Return [X, Y] of the center of cell containing provided text 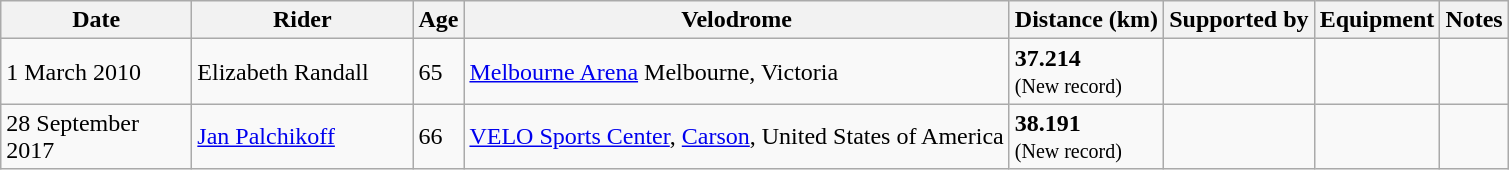
Melbourne Arena Melbourne, Victoria [736, 72]
Distance (km) [1086, 20]
Equipment [1377, 20]
Notes [1474, 20]
38.191(New record) [1086, 136]
Velodrome [736, 20]
Elizabeth Randall [302, 72]
Age [438, 20]
Rider [302, 20]
65 [438, 72]
Jan Palchikoff [302, 136]
VELO Sports Center, Carson, United States of America [736, 136]
28 September 2017 [96, 136]
Date [96, 20]
66 [438, 136]
37.214(New record) [1086, 72]
1 March 2010 [96, 72]
Supported by [1239, 20]
